Search for the cell housing the specified text and yield its (x, y) center coordinate. 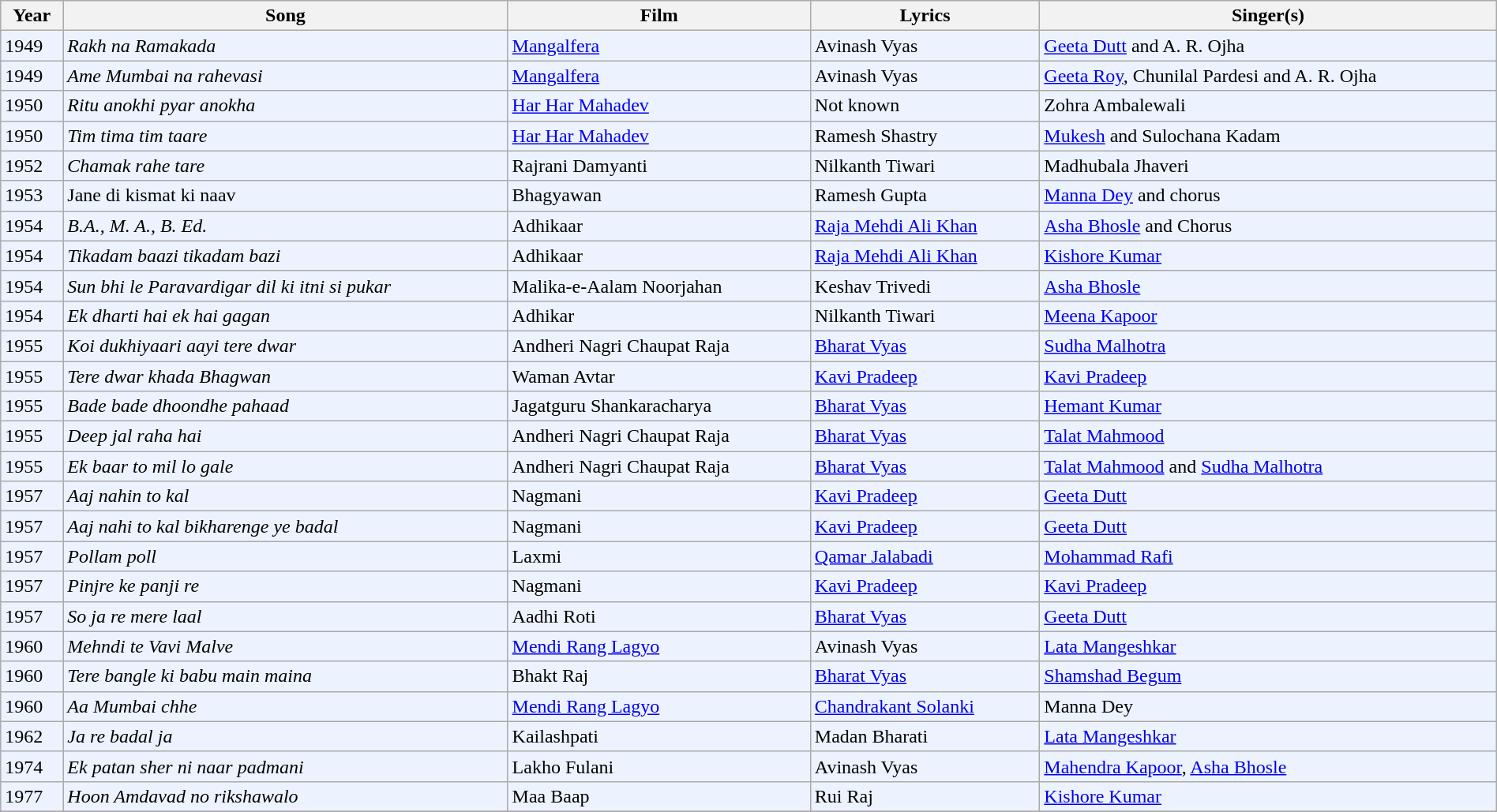
Ja re badal ja (286, 736)
Malika-e-Aalam Noorjahan (658, 286)
Keshav Trivedi (925, 286)
Rui Raj (925, 796)
Tikadam baazi tikadam bazi (286, 256)
Meena Kapoor (1268, 316)
Film (658, 16)
Manna Dey and chorus (1268, 196)
Sun bhi le Paravardigar dil ki itni si pukar (286, 286)
Asha Bhosle and Chorus (1268, 226)
Talat Mahmood (1268, 436)
Geeta Roy, Chunilal Pardesi and A. R. Ojha (1268, 76)
Mukesh and Sulochana Kadam (1268, 136)
Tere dwar khada Bhagwan (286, 376)
Jagatguru Shankaracharya (658, 406)
Pinjre ke panji re (286, 586)
Aadhi Roti (658, 616)
Madan Bharati (925, 736)
Rakh na Ramakada (286, 46)
1952 (32, 166)
Bhagyawan (658, 196)
Not known (925, 106)
Chamak rahe tare (286, 166)
B.A., M. A., B. Ed. (286, 226)
1953 (32, 196)
Lakho Fulani (658, 766)
Geeta Dutt and A. R. Ojha (1268, 46)
Ritu anokhi pyar anokha (286, 106)
Ramesh Shastry (925, 136)
Koi dukhiyaari aayi tere dwar (286, 346)
Kailashpati (658, 736)
Tere bangle ki babu main maina (286, 676)
1962 (32, 736)
Hoon Amdavad no rikshawalo (286, 796)
Ramesh Gupta (925, 196)
Ame Mumbai na rahevasi (286, 76)
Sudha Malhotra (1268, 346)
Laxmi (658, 556)
So ja re mere laal (286, 616)
Song (286, 16)
Ek patan sher ni naar padmani (286, 766)
Manna Dey (1268, 706)
Madhubala Jhaveri (1268, 166)
Shamshad Begum (1268, 676)
Chandrakant Solanki (925, 706)
Ek dharti hai ek hai gagan (286, 316)
Aa Mumbai chhe (286, 706)
Mohammad Rafi (1268, 556)
Tim tima tim taare (286, 136)
1977 (32, 796)
Zohra Ambalewali (1268, 106)
Talat Mahmood and Sudha Malhotra (1268, 466)
Qamar Jalabadi (925, 556)
Adhikar (658, 316)
Deep jal raha hai (286, 436)
Lyrics (925, 16)
Mehndi te Vavi Malve (286, 646)
Singer(s) (1268, 16)
Aaj nahin to kal (286, 496)
Aaj nahi to kal bikharenge ye badal (286, 526)
Rajrani Damyanti (658, 166)
Bhakt Raj (658, 676)
Mahendra Kapoor, Asha Bhosle (1268, 766)
Bade bade dhoondhe pahaad (286, 406)
Pollam poll (286, 556)
Ek baar to mil lo gale (286, 466)
Maa Baap (658, 796)
Year (32, 16)
Waman Avtar (658, 376)
1974 (32, 766)
Hemant Kumar (1268, 406)
Asha Bhosle (1268, 286)
Jane di kismat ki naav (286, 196)
